Scan for the cell matching the given text and deliver its [X, Y] coordinate at center. 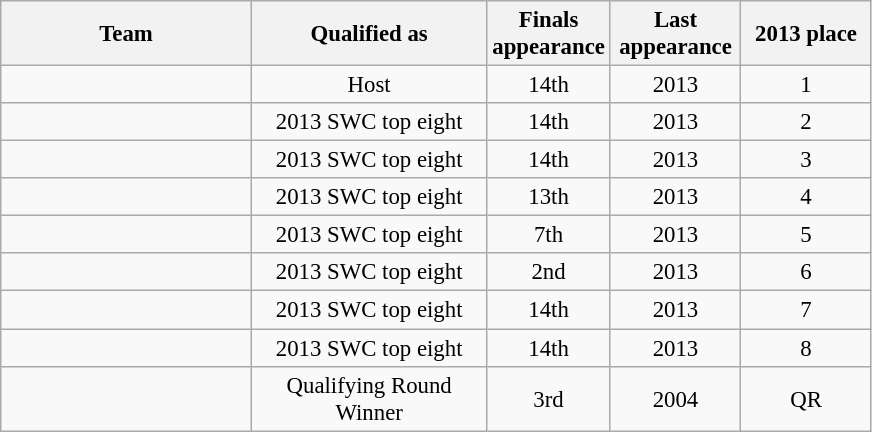
Last appearance [676, 34]
QR [806, 398]
Qualified as [369, 34]
3 [806, 160]
7 [806, 310]
6 [806, 273]
Qualifying Round Winner [369, 398]
2013 place [806, 34]
Team [126, 34]
5 [806, 235]
2004 [676, 398]
13th [548, 197]
2nd [548, 273]
3rd [548, 398]
Host [369, 85]
Finals appearance [548, 34]
2 [806, 122]
8 [806, 348]
7th [548, 235]
1 [806, 85]
4 [806, 197]
